Locate the cell with the specified text and output its [X, Y] center coordinate. 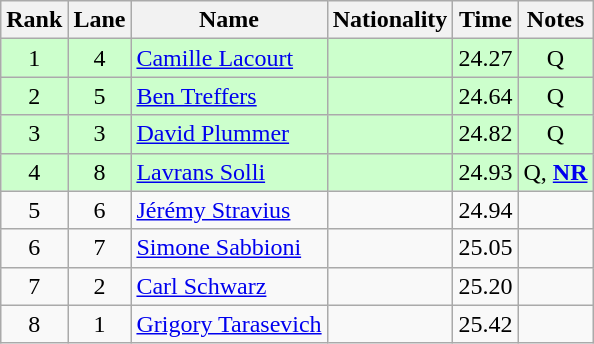
25.20 [486, 286]
Carl Schwarz [229, 286]
Time [486, 20]
Grigory Tarasevich [229, 324]
24.64 [486, 96]
Q, NR [556, 172]
24.94 [486, 210]
24.27 [486, 58]
Rank [34, 20]
Lavrans Solli [229, 172]
24.93 [486, 172]
Notes [556, 20]
Lane [100, 20]
25.42 [486, 324]
David Plummer [229, 134]
Nationality [390, 20]
Jérémy Stravius [229, 210]
Name [229, 20]
25.05 [486, 248]
Ben Treffers [229, 96]
Simone Sabbioni [229, 248]
Camille Lacourt [229, 58]
24.82 [486, 134]
